Pinpoint the cell where the given text exists, returning its (x, y) midpoint coordinate. 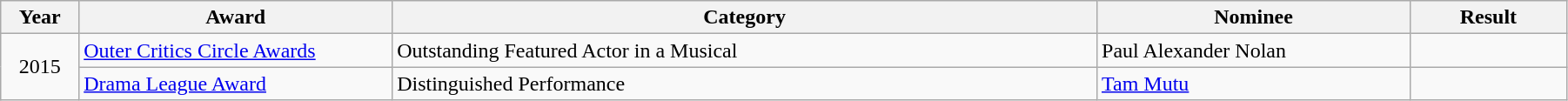
Drama League Award (236, 84)
Paul Alexander Nolan (1254, 50)
2015 (40, 67)
Award (236, 17)
Tam Mutu (1254, 84)
Nominee (1254, 17)
Outstanding Featured Actor in a Musical (745, 50)
Year (40, 17)
Outer Critics Circle Awards (236, 50)
Category (745, 17)
Result (1488, 17)
Distinguished Performance (745, 84)
